Extract the [x, y] coordinate from the center of the cell holding the provided text.  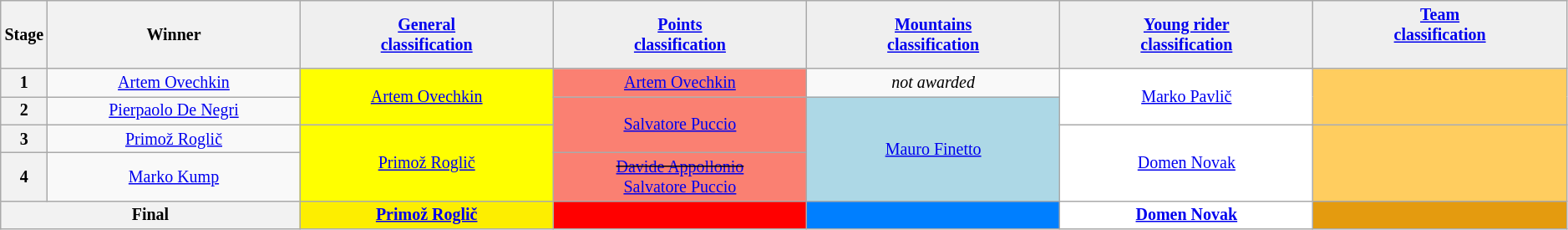
Pierpaolo De Negri [174, 110]
not awarded [934, 84]
Davide AppollonioSalvatore Puccio [680, 177]
Generalclassification [426, 35]
Marko Kump [174, 177]
Pointsclassification [680, 35]
1 [24, 84]
Stage [24, 35]
Marko Pavlič [1186, 97]
Winner [174, 35]
Salvatore Puccio [680, 125]
4 [24, 177]
Teamclassification [1440, 35]
Mauro Finetto [934, 149]
Young riderclassification [1186, 35]
3 [24, 139]
2 [24, 110]
Mountainsclassification [934, 35]
Final [150, 214]
